For the text-containing cell, return its midpoint in (X, Y) coordinate format. 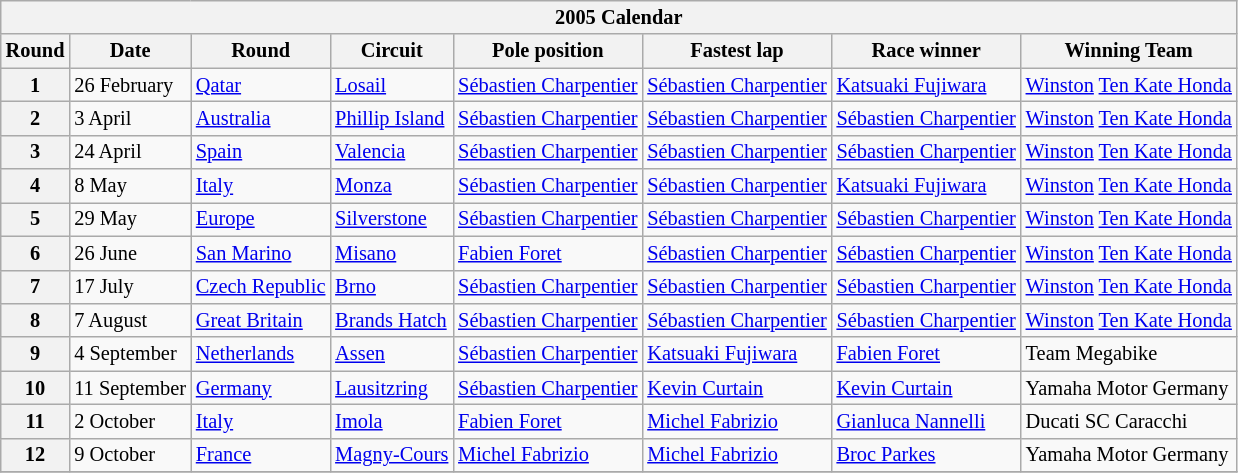
8 (36, 320)
Silverstone (392, 219)
Winning Team (1129, 51)
5 (36, 219)
7 (36, 287)
2005 Calendar (619, 17)
17 July (130, 287)
Date (130, 51)
Magny-Cours (392, 455)
Misano (392, 253)
Czech Republic (260, 287)
2 October (130, 421)
4 (36, 186)
3 (36, 152)
Imola (392, 421)
Australia (260, 118)
Germany (260, 388)
Losail (392, 85)
10 (36, 388)
4 September (130, 354)
Brands Hatch (392, 320)
Fastest lap (736, 51)
Broc Parkes (926, 455)
26 February (130, 85)
6 (36, 253)
Lausitzring (392, 388)
France (260, 455)
Valencia (392, 152)
Team Megabike (1129, 354)
Ducati SC Caracchi (1129, 421)
Monza (392, 186)
Pole position (548, 51)
3 April (130, 118)
29 May (130, 219)
26 June (130, 253)
11 September (130, 388)
2 (36, 118)
1 (36, 85)
9 (36, 354)
Gianluca Nannelli (926, 421)
9 October (130, 455)
Great Britain (260, 320)
8 May (130, 186)
24 April (130, 152)
Netherlands (260, 354)
Phillip Island (392, 118)
7 August (130, 320)
Assen (392, 354)
Circuit (392, 51)
Brno (392, 287)
11 (36, 421)
Qatar (260, 85)
Europe (260, 219)
San Marino (260, 253)
Spain (260, 152)
12 (36, 455)
Race winner (926, 51)
